Pinpoint the cell where the given text exists, returning its [X, Y] midpoint coordinate. 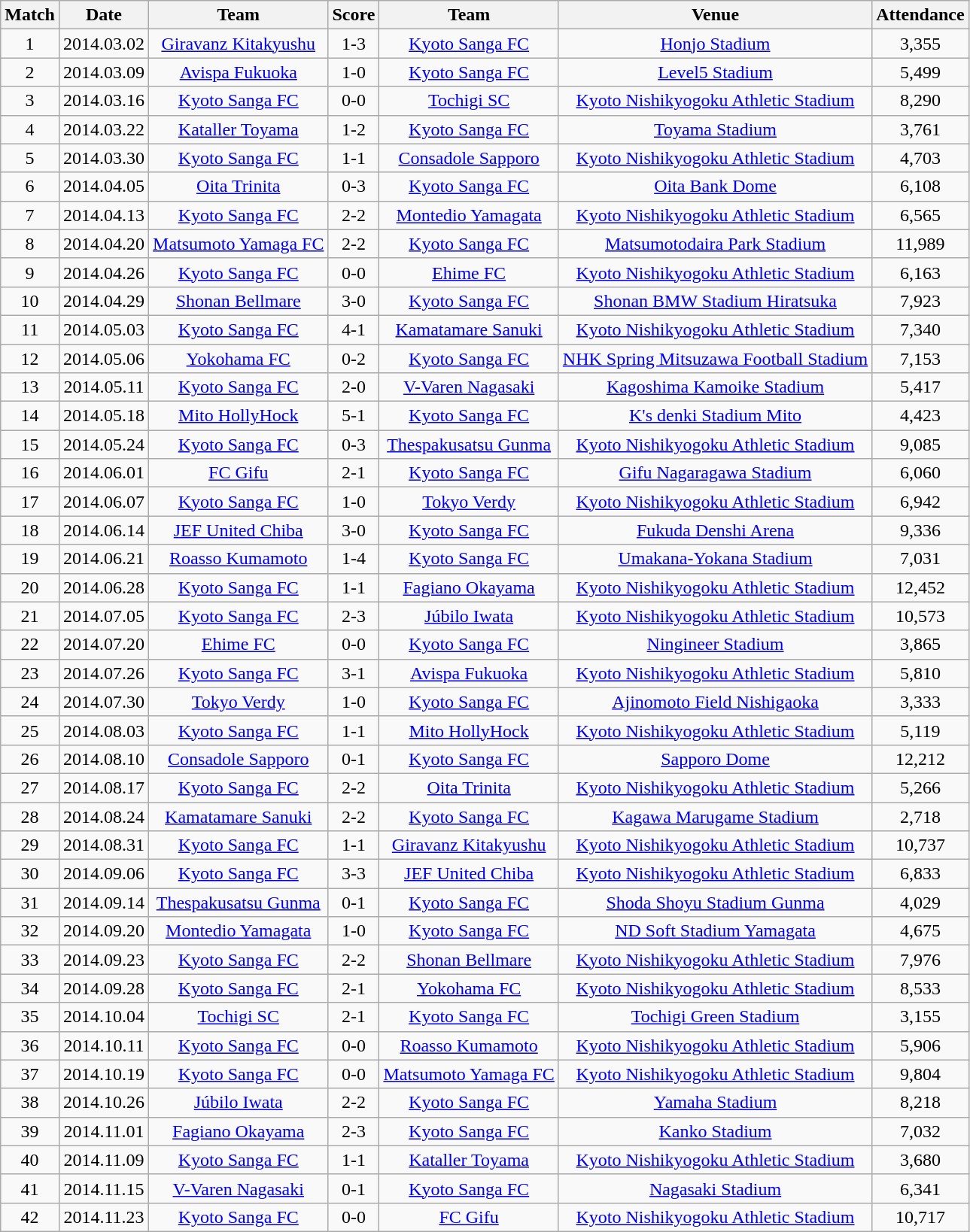
1-3 [354, 44]
11 [30, 329]
2014.05.06 [104, 359]
6,565 [920, 215]
8,533 [920, 988]
4-1 [354, 329]
Ningineer Stadium [715, 645]
25 [30, 730]
8,218 [920, 1103]
33 [30, 960]
2014.10.04 [104, 1017]
14 [30, 416]
3,865 [920, 645]
42 [30, 1217]
5,417 [920, 387]
K's denki Stadium Mito [715, 416]
3-3 [354, 874]
2014.11.23 [104, 1217]
2014.04.20 [104, 244]
13 [30, 387]
6 [30, 187]
2014.03.30 [104, 158]
9,336 [920, 530]
6,833 [920, 874]
39 [30, 1131]
Match [30, 15]
2014.06.01 [104, 473]
10 [30, 301]
2014.11.15 [104, 1188]
2014.08.03 [104, 730]
2014.10.11 [104, 1045]
2014.04.26 [104, 272]
Oita Bank Dome [715, 187]
22 [30, 645]
19 [30, 559]
27 [30, 787]
9,804 [920, 1074]
2,718 [920, 816]
2014.09.20 [104, 931]
32 [30, 931]
2014.05.03 [104, 329]
Date [104, 15]
2014.03.16 [104, 101]
NHK Spring Mitsuzawa Football Stadium [715, 359]
4 [30, 129]
35 [30, 1017]
6,060 [920, 473]
20 [30, 587]
2014.04.29 [104, 301]
2014.11.09 [104, 1160]
23 [30, 673]
2014.11.01 [104, 1131]
17 [30, 502]
7,976 [920, 960]
10,717 [920, 1217]
2014.05.18 [104, 416]
29 [30, 845]
Kanko Stadium [715, 1131]
2014.03.09 [104, 72]
2014.09.06 [104, 874]
2014.09.14 [104, 903]
Kagawa Marugame Stadium [715, 816]
2014.08.17 [104, 787]
Sapporo Dome [715, 759]
37 [30, 1074]
2014.06.21 [104, 559]
2014.09.23 [104, 960]
Level5 Stadium [715, 72]
9,085 [920, 445]
24 [30, 702]
15 [30, 445]
10,573 [920, 616]
Fukuda Denshi Arena [715, 530]
26 [30, 759]
11,989 [920, 244]
2014.07.20 [104, 645]
8,290 [920, 101]
2014.08.10 [104, 759]
3,333 [920, 702]
2014.04.13 [104, 215]
3,680 [920, 1160]
2014.10.26 [104, 1103]
2014.06.14 [104, 530]
8 [30, 244]
Score [354, 15]
1-4 [354, 559]
2014.05.11 [104, 387]
2014.09.28 [104, 988]
4,029 [920, 903]
Ajinomoto Field Nishigaoka [715, 702]
2014.07.05 [104, 616]
4,423 [920, 416]
1 [30, 44]
Yamaha Stadium [715, 1103]
5,266 [920, 787]
Gifu Nagaragawa Stadium [715, 473]
2014.04.05 [104, 187]
4,675 [920, 931]
Honjo Stadium [715, 44]
2014.08.31 [104, 845]
Nagasaki Stadium [715, 1188]
5,906 [920, 1045]
Tochigi Green Stadium [715, 1017]
2014.07.30 [104, 702]
34 [30, 988]
6,108 [920, 187]
41 [30, 1188]
31 [30, 903]
2014.08.24 [104, 816]
3,355 [920, 44]
40 [30, 1160]
7,031 [920, 559]
6,341 [920, 1188]
18 [30, 530]
2014.06.28 [104, 587]
16 [30, 473]
Matsumotodaira Park Stadium [715, 244]
7,923 [920, 301]
36 [30, 1045]
5,499 [920, 72]
6,163 [920, 272]
12,452 [920, 587]
3,761 [920, 129]
7,340 [920, 329]
2014.05.24 [104, 445]
9 [30, 272]
Attendance [920, 15]
2014.10.19 [104, 1074]
7,032 [920, 1131]
2014.03.02 [104, 44]
5-1 [354, 416]
Kagoshima Kamoike Stadium [715, 387]
Toyama Stadium [715, 129]
12 [30, 359]
ND Soft Stadium Yamagata [715, 931]
3-1 [354, 673]
Venue [715, 15]
3 [30, 101]
4,703 [920, 158]
12,212 [920, 759]
7 [30, 215]
Shoda Shoyu Stadium Gunma [715, 903]
2014.07.26 [104, 673]
30 [30, 874]
0-2 [354, 359]
21 [30, 616]
6,942 [920, 502]
38 [30, 1103]
1-2 [354, 129]
2 [30, 72]
2014.03.22 [104, 129]
10,737 [920, 845]
5 [30, 158]
7,153 [920, 359]
Shonan BMW Stadium Hiratsuka [715, 301]
2-0 [354, 387]
28 [30, 816]
5,810 [920, 673]
3,155 [920, 1017]
2014.06.07 [104, 502]
Umakana-Yokana Stadium [715, 559]
5,119 [920, 730]
